Determine the (X, Y) coordinate at the center of the cell enclosing the given text.  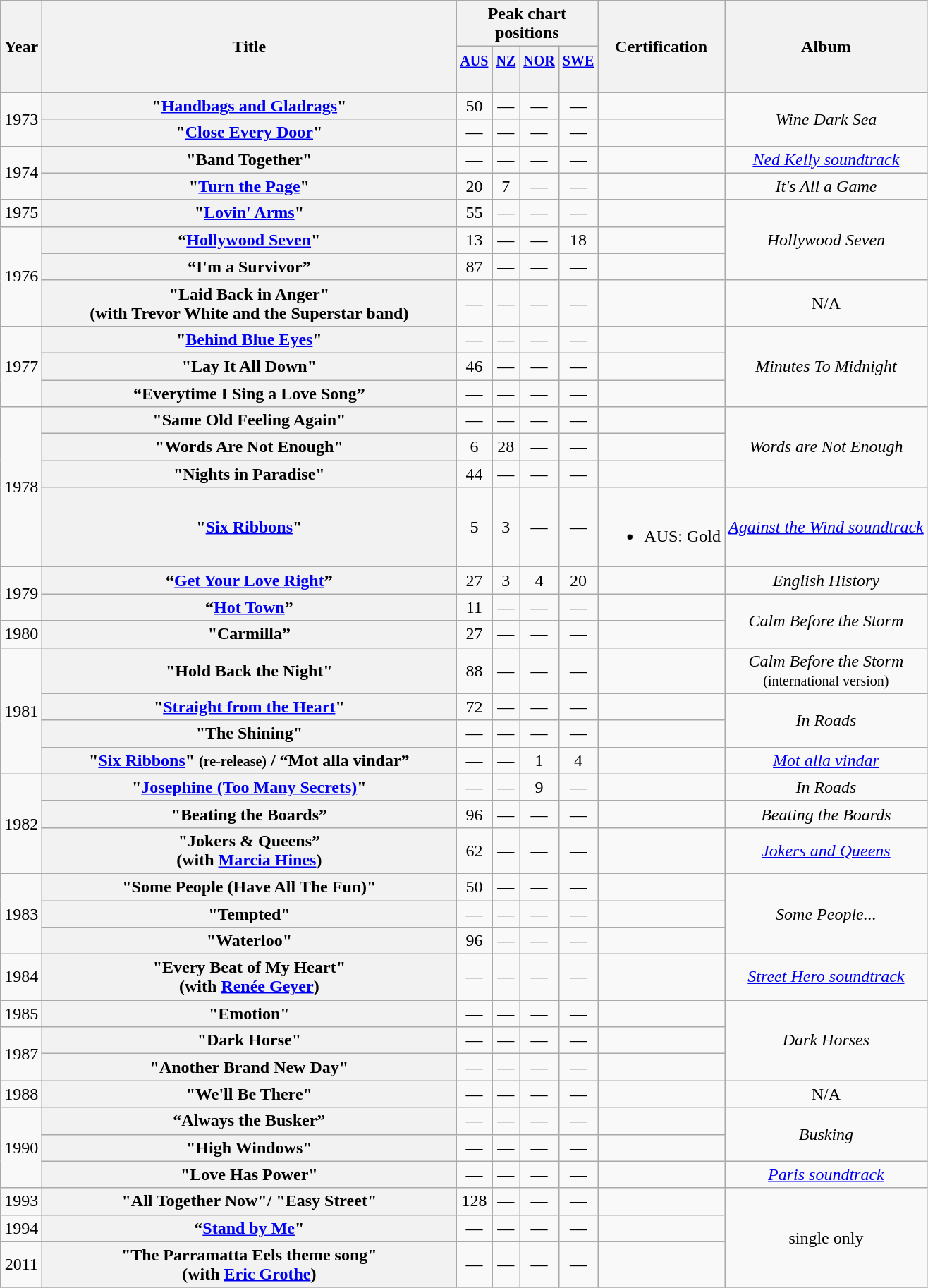
11 (474, 607)
Wine Dark Sea (826, 119)
128 (474, 1201)
Minutes To Midnight (826, 366)
88 (474, 670)
1983 (21, 913)
“I'm a Survivor” (250, 267)
1993 (21, 1201)
Beating the Boards (826, 814)
It's All a Game (826, 186)
"Every Beat of My Heart" (with Renée Geyer) (250, 978)
Words are Not Enough (826, 447)
"The Parramatta Eels theme song"(with Eric Grothe) (250, 1264)
“Hot Town” (250, 607)
single only (826, 1237)
NZ (506, 69)
Year (21, 47)
Hollywood Seven (826, 240)
1985 (21, 1014)
"We'll Be There" (250, 1094)
1973 (21, 119)
"Emotion" (250, 1014)
28 (506, 447)
Ned Kelly soundtrack (826, 159)
"Six Ribbons" (250, 528)
"High Windows" (250, 1148)
"Waterloo" (250, 941)
AUS: Gold (661, 528)
Paris soundtrack (826, 1174)
“Everytime I Sing a Love Song” (250, 393)
Album (826, 47)
"The Shining" (250, 734)
5 (474, 528)
1976 (21, 277)
"Beating the Boards” (250, 814)
SWE (578, 69)
Calm Before the Storm (international version) (826, 670)
"Straight from the Heart" (250, 707)
Jokers and Queens (826, 851)
9 (539, 787)
Some People... (826, 913)
Peak chartpositions (527, 24)
72 (474, 707)
44 (474, 474)
"Laid Back in Anger" (with Trevor White and the Superstar band) (250, 303)
Mot alla vindar (826, 760)
"All Together Now"/ "Easy Street" (250, 1201)
55 (474, 213)
6 (474, 447)
"Tempted" (250, 913)
46 (474, 366)
13 (474, 240)
"Some People (Have All The Fun)" (250, 887)
1984 (21, 978)
NOR (539, 69)
1979 (21, 594)
Calm Before the Storm (826, 621)
1977 (21, 366)
"Jokers & Queens” (with Marcia Hines) (250, 851)
1975 (21, 213)
1990 (21, 1148)
"Turn the Page" (250, 186)
“Get Your Love Right” (250, 581)
1980 (21, 634)
1987 (21, 1054)
"Lovin' Arms" (250, 213)
2011 (21, 1264)
7 (506, 186)
"Dark Horse" (250, 1040)
18 (578, 240)
"Six Ribbons" (re-release) / “Mot alla vindar” (250, 760)
Title (250, 47)
1974 (21, 173)
Busking (826, 1134)
Street Hero soundtrack (826, 978)
English History (826, 581)
"Behind Blue Eyes" (250, 339)
"Hold Back the Night" (250, 670)
1 (539, 760)
Against the Wind soundtrack (826, 528)
87 (474, 267)
“Always the Busker” (250, 1121)
"Band Together" (250, 159)
1982 (21, 824)
AUS (474, 69)
"Handbags and Gladrags" (250, 106)
"Words Are Not Enough" (250, 447)
“Hollywood Seven" (250, 240)
1978 (21, 487)
"Nights in Paradise" (250, 474)
Certification (661, 47)
"Same Old Feeling Again" (250, 420)
1981 (21, 711)
62 (474, 851)
"Lay It All Down" (250, 366)
"Close Every Door" (250, 133)
"Carmilla” (250, 634)
“Stand by Me" (250, 1228)
"Love Has Power" (250, 1174)
"Another Brand New Day" (250, 1067)
"Josephine (Too Many Secrets)" (250, 787)
1988 (21, 1094)
Dark Horses (826, 1040)
1994 (21, 1228)
